Output the [X, Y] coordinate of the center of the cell containing the given text.  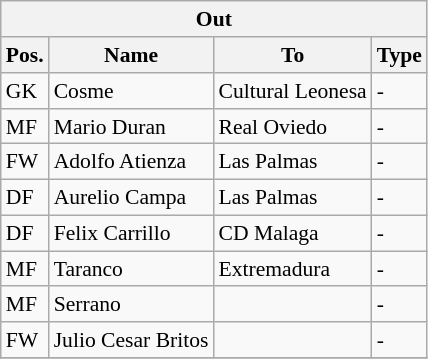
Cultural Leonesa [292, 91]
Serrano [132, 304]
CD Malaga [292, 233]
Cosme [132, 91]
To [292, 55]
GK [25, 91]
Julio Cesar Britos [132, 340]
Type [400, 55]
Adolfo Atienza [132, 162]
Felix Carrillo [132, 233]
Real Oviedo [292, 126]
Pos. [25, 55]
Extremadura [292, 269]
Out [214, 19]
Name [132, 55]
Taranco [132, 269]
Mario Duran [132, 126]
Aurelio Campa [132, 197]
